Extract the [X, Y] coordinate from the center of the cell holding the provided text.  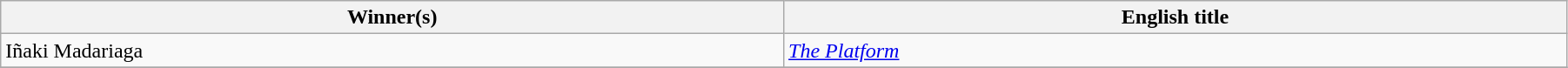
English title [1176, 17]
Iñaki Madariaga [392, 51]
Winner(s) [392, 17]
The Platform [1176, 51]
